Find where the given text appears and provide that cell's center as (x, y) coordinate. 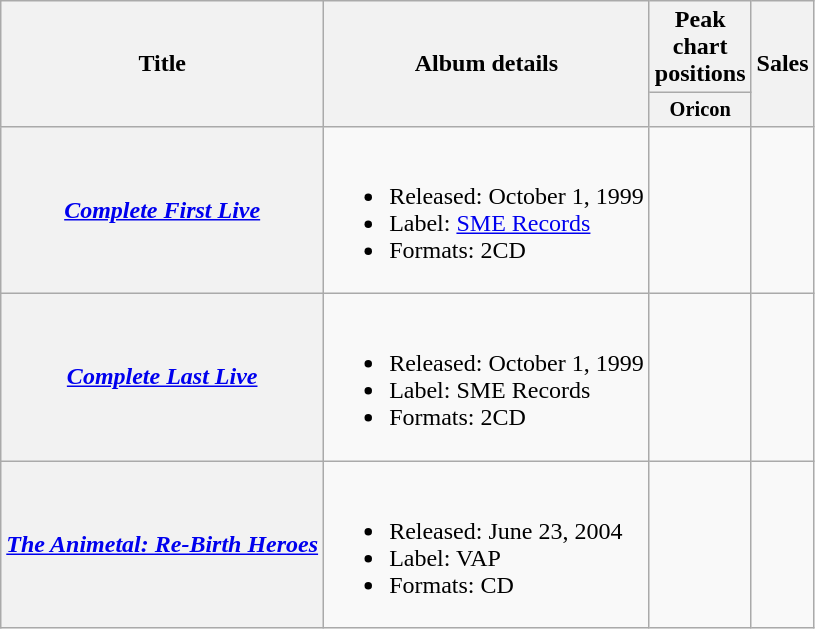
Album details (487, 64)
Oricon (700, 110)
Released: June 23, 2004Label: VAPFormats: CD (487, 544)
Complete First Live (162, 210)
Title (162, 64)
The Animetal: Re-Birth Heroes (162, 544)
Peak chart positions (700, 47)
Sales (782, 64)
Complete Last Live (162, 378)
